Find where the given text appears and provide that cell's center as (X, Y) coordinate. 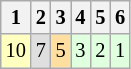
10 (16, 51)
4 (80, 17)
7 (41, 51)
6 (120, 17)
